Extract the [x, y] coordinate from the center of the cell holding the provided text.  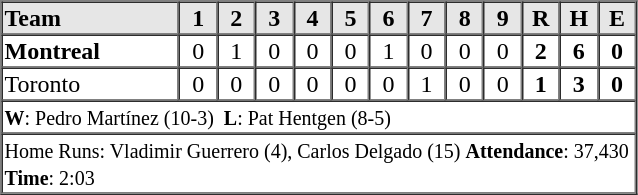
9 [503, 18]
R [541, 18]
Team [91, 18]
7 [427, 18]
Montreal [91, 50]
H [579, 18]
8 [465, 18]
W: Pedro Martínez (10-3) L: Pat Hentgen (8-5) [319, 116]
Toronto [91, 84]
E [617, 18]
4 [312, 18]
5 [350, 18]
Home Runs: Vladimir Guerrero (4), Carlos Delgado (15) Attendance: 37,430 Time: 2:03 [319, 164]
